Return the (x, y) coordinate for the center point of the cell that contains the specified text.  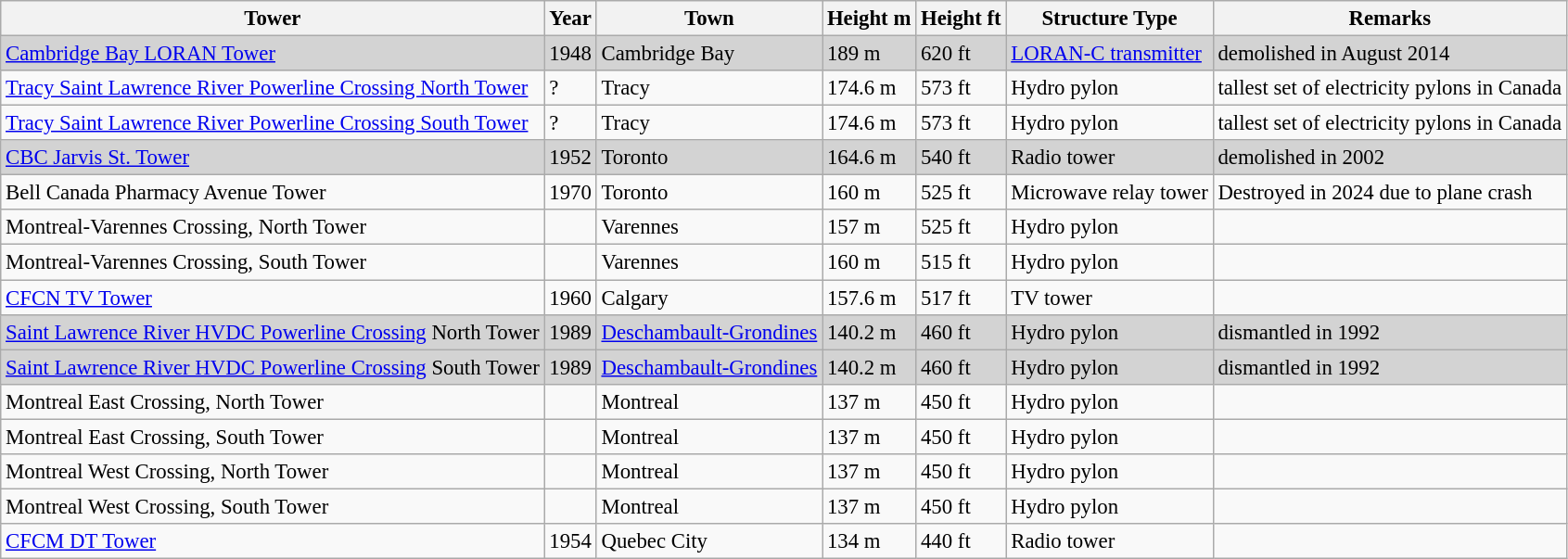
Bell Canada Pharmacy Avenue Tower (273, 193)
Saint Lawrence River HVDC Powerline Crossing North Tower (273, 332)
Height m (870, 19)
Cambridge Bay (708, 54)
1970 (570, 193)
demolished in August 2014 (1389, 54)
Saint Lawrence River HVDC Powerline Crossing South Tower (273, 367)
157 m (870, 227)
Montreal-Varennes Crossing, North Tower (273, 227)
164.6 m (870, 158)
Destroyed in 2024 due to plane crash (1389, 193)
620 ft (961, 54)
157.6 m (870, 298)
Montreal East Crossing, North Tower (273, 401)
1948 (570, 54)
Montreal West Crossing, North Tower (273, 472)
Microwave relay tower (1109, 193)
Quebec City (708, 541)
Montreal East Crossing, South Tower (273, 437)
TV tower (1109, 298)
Calgary (708, 298)
134 m (870, 541)
189 m (870, 54)
CBC Jarvis St. Tower (273, 158)
CFCM DT Tower (273, 541)
1954 (570, 541)
CFCN TV Tower (273, 298)
LORAN-C transmitter (1109, 54)
515 ft (961, 262)
517 ft (961, 298)
Tracy Saint Lawrence River Powerline Crossing South Tower (273, 123)
Tower (273, 19)
Montreal-Varennes Crossing, South Tower (273, 262)
Montreal West Crossing, South Tower (273, 506)
Year (570, 19)
540 ft (961, 158)
Cambridge Bay LORAN Tower (273, 54)
1960 (570, 298)
440 ft (961, 541)
1952 (570, 158)
Remarks (1389, 19)
Town (708, 19)
Height ft (961, 19)
demolished in 2002 (1389, 158)
Structure Type (1109, 19)
Tracy Saint Lawrence River Powerline Crossing North Tower (273, 88)
